Detect which cell encompasses the target text, then output its (X, Y) center coordinate. 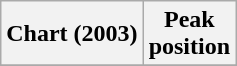
Peak position (189, 34)
Chart (2003) (72, 34)
